Pinpoint the cell where the given text exists, returning its [X, Y] midpoint coordinate. 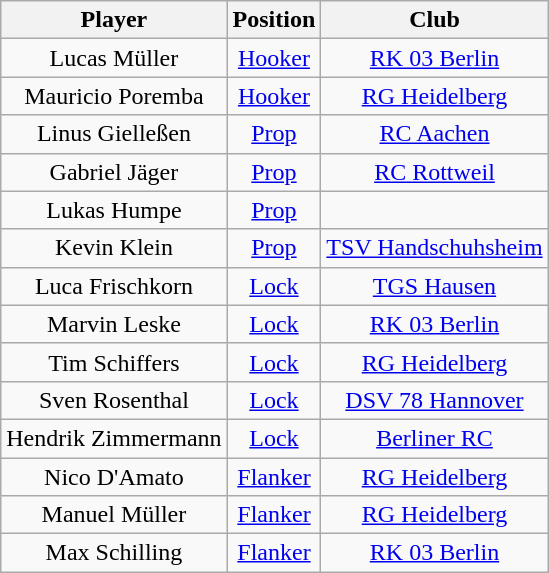
Linus Gielleßen [114, 134]
Hendrik Zimmermann [114, 438]
Mauricio Poremba [114, 96]
Gabriel Jäger [114, 172]
RC Aachen [434, 134]
Nico D'Amato [114, 477]
Tim Schiffers [114, 362]
TSV Handschuhsheim [434, 248]
Sven Rosenthal [114, 400]
Berliner RC [434, 438]
Club [434, 20]
TGS Hausen [434, 286]
Lukas Humpe [114, 210]
Kevin Klein [114, 248]
DSV 78 Hannover [434, 400]
Luca Frischkorn [114, 286]
Player [114, 20]
RC Rottweil [434, 172]
Manuel Müller [114, 515]
Marvin Leske [114, 324]
Max Schilling [114, 553]
Position [274, 20]
Lucas Müller [114, 58]
